Find where the given text appears and provide that cell's center as (x, y) coordinate. 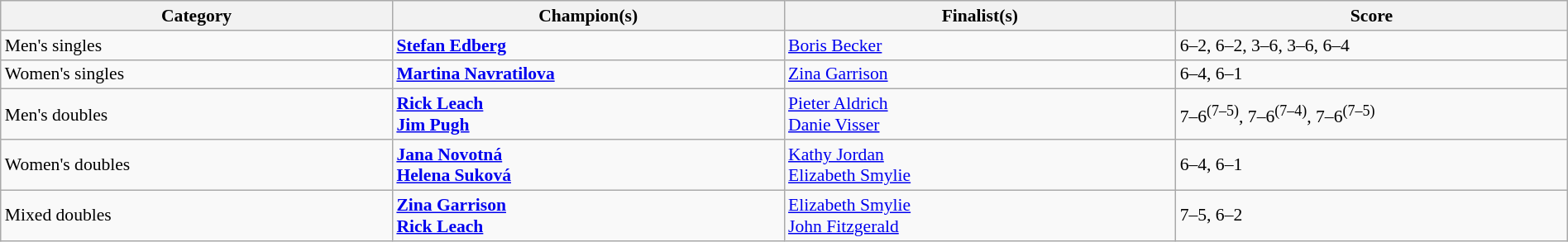
6–2, 6–2, 3–6, 3–6, 6–4 (1372, 45)
7–5, 6–2 (1372, 215)
7–6(7–5), 7–6(7–4), 7–6(7–5) (1372, 114)
Rick Leach Jim Pugh (588, 114)
Score (1372, 16)
Category (197, 16)
Women's singles (197, 74)
Men's doubles (197, 114)
Elizabeth SmylieJohn Fitzgerald (980, 215)
Men's singles (197, 45)
Zina Garrison (980, 74)
Kathy Jordan Elizabeth Smylie (980, 165)
Champion(s) (588, 16)
Boris Becker (980, 45)
Finalist(s) (980, 16)
Mixed doubles (197, 215)
Pieter Aldrich Danie Visser (980, 114)
Martina Navratilova (588, 74)
Jana Novotná Helena Suková (588, 165)
Zina Garrison Rick Leach (588, 215)
Stefan Edberg (588, 45)
Women's doubles (197, 165)
